Locate the cell with the specified text and output its (X, Y) center coordinate. 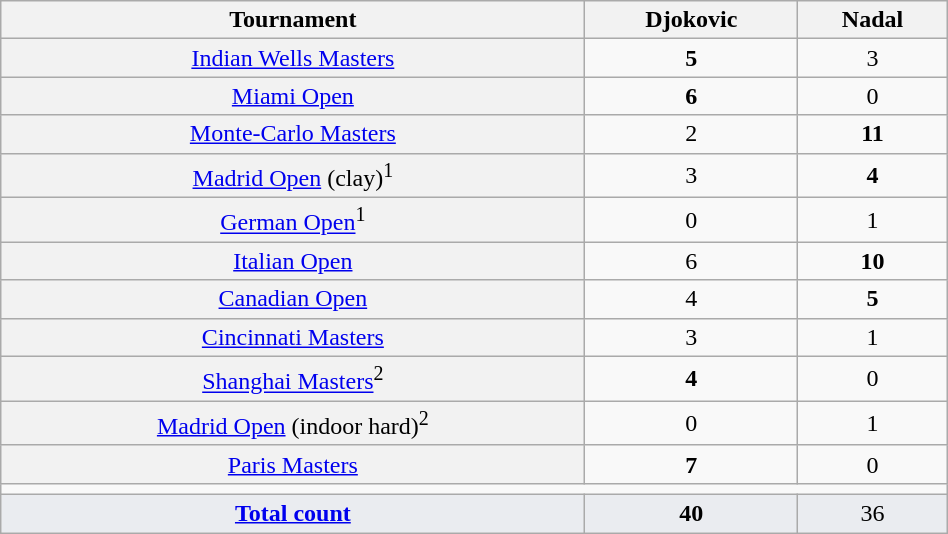
2 (692, 134)
Shanghai Masters2 (293, 378)
Nadal (873, 20)
11 (873, 134)
Italian Open (293, 261)
40 (692, 514)
Miami Open (293, 96)
Djokovic (692, 20)
Madrid Open (clay)1 (293, 176)
36 (873, 514)
Paris Masters (293, 464)
Indian Wells Masters (293, 58)
Tournament (293, 20)
Total count (293, 514)
7 (692, 464)
Cincinnati Masters (293, 337)
German Open1 (293, 220)
Madrid Open (indoor hard)2 (293, 424)
Canadian Open (293, 299)
10 (873, 261)
Monte-Carlo Masters (293, 134)
